Find where the given text appears and provide that cell's center as [X, Y] coordinate. 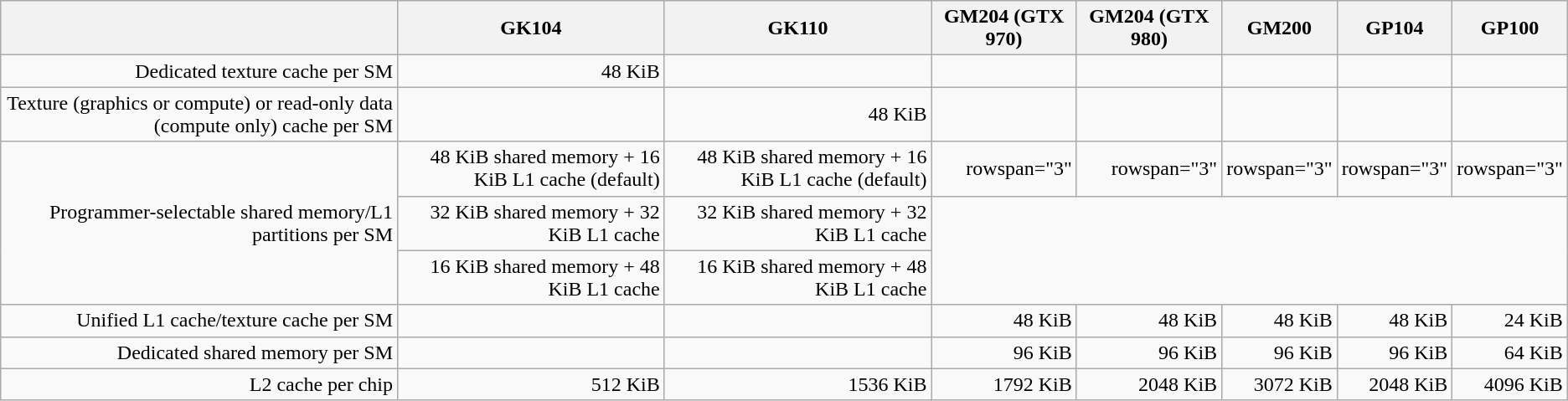
3072 KiB [1280, 384]
Dedicated texture cache per SM [199, 71]
1792 KiB [1003, 384]
L2 cache per chip [199, 384]
512 KiB [531, 384]
GP100 [1510, 28]
Dedicated shared memory per SM [199, 352]
Unified L1 cache/texture cache per SM [199, 321]
Programmer-selectable shared memory/L1 partitions per SM [199, 223]
1536 KiB [797, 384]
24 KiB [1510, 321]
Texture (graphics or compute) or read-only data (compute only) cache per SM [199, 114]
GM204 (GTX 970) [1003, 28]
GM200 [1280, 28]
GK110 [797, 28]
4096 KiB [1510, 384]
GM204 (GTX 980) [1149, 28]
GP104 [1395, 28]
64 KiB [1510, 352]
GK104 [531, 28]
